Extract the [X, Y] coordinate from the center of the cell holding the provided text.  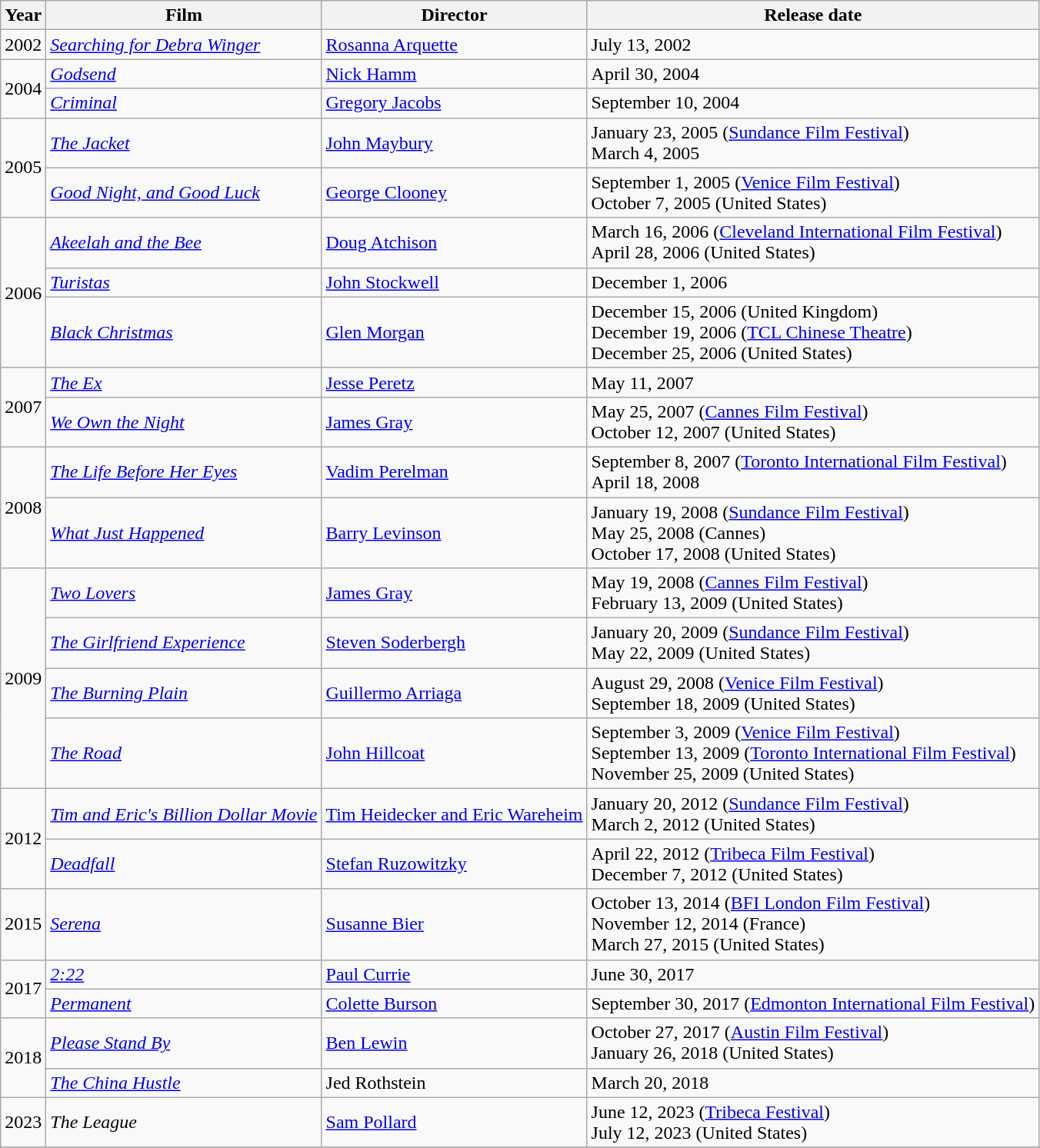
Permanent [184, 1003]
Deadfall [184, 864]
April 30, 2004 [813, 74]
2012 [23, 839]
Stefan Ruzowitzky [454, 864]
The Jacket [184, 143]
2005 [23, 168]
The League [184, 1123]
Jed Rothstein [454, 1083]
2008 [23, 507]
We Own the Night [184, 421]
June 30, 2017 [813, 974]
May 25, 2007 (Cannes Film Festival)October 12, 2007 (United States) [813, 421]
September 1, 2005 (Venice Film Festival)October 7, 2005 (United States) [813, 192]
March 20, 2018 [813, 1083]
John Maybury [454, 143]
2002 [23, 45]
What Just Happened [184, 532]
Year [23, 15]
2015 [23, 924]
Release date [813, 15]
January 23, 2005 (Sundance Film Festival)March 4, 2005 [813, 143]
2006 [23, 292]
The Girlfriend Experience [184, 643]
September 8, 2007 (Toronto International Film Festival)April 18, 2008 [813, 472]
January 19, 2008 (Sundance Film Festival)May 25, 2008 (Cannes)October 17, 2008 (United States) [813, 532]
John Hillcoat [454, 754]
Glen Morgan [454, 332]
The China Hustle [184, 1083]
Nick Hamm [454, 74]
Good Night, and Good Luck [184, 192]
2017 [23, 989]
January 20, 2009 (Sundance Film Festival)May 22, 2009 (United States) [813, 643]
May 11, 2007 [813, 382]
The Ex [184, 382]
June 12, 2023 (Tribeca Festival)July 12, 2023 (United States) [813, 1123]
Two Lovers [184, 594]
The Road [184, 754]
Jesse Peretz [454, 382]
July 13, 2002 [813, 45]
Rosanna Arquette [454, 45]
Doug Atchison [454, 243]
2:22 [184, 974]
Barry Levinson [454, 532]
2004 [23, 88]
Vadim Perelman [454, 472]
Ben Lewin [454, 1043]
December 15, 2006 (United Kingdom)December 19, 2006 (TCL Chinese Theatre)December 25, 2006 (United States) [813, 332]
Turistas [184, 282]
August 29, 2008 (Venice Film Festival)September 18, 2009 (United States) [813, 694]
September 10, 2004 [813, 103]
Tim Heidecker and Eric Wareheim [454, 814]
Tim and Eric's Billion Dollar Movie [184, 814]
John Stockwell [454, 282]
Godsend [184, 74]
Searching for Debra Winger [184, 45]
October 27, 2017 (Austin Film Festival)January 26, 2018 (United States) [813, 1043]
Sam Pollard [454, 1123]
April 22, 2012 (Tribeca Film Festival)December 7, 2012 (United States) [813, 864]
September 30, 2017 (Edmonton International Film Festival) [813, 1003]
2009 [23, 678]
Please Stand By [184, 1043]
Akeelah and the Bee [184, 243]
Paul Currie [454, 974]
January 20, 2012 (Sundance Film Festival)March 2, 2012 (United States) [813, 814]
Criminal [184, 103]
Steven Soderbergh [454, 643]
The Burning Plain [184, 694]
September 3, 2009 (Venice Film Festival)September 13, 2009 (Toronto International Film Festival)November 25, 2009 (United States) [813, 754]
Guillermo Arriaga [454, 694]
George Clooney [454, 192]
Gregory Jacobs [454, 103]
Serena [184, 924]
Director [454, 15]
2007 [23, 408]
Colette Burson [454, 1003]
October 13, 2014 (BFI London Film Festival)November 12, 2014 (France)March 27, 2015 (United States) [813, 924]
The Life Before Her Eyes [184, 472]
Susanne Bier [454, 924]
December 1, 2006 [813, 282]
2018 [23, 1058]
Film [184, 15]
March 16, 2006 (Cleveland International Film Festival)April 28, 2006 (United States) [813, 243]
May 19, 2008 (Cannes Film Festival)February 13, 2009 (United States) [813, 594]
Black Christmas [184, 332]
2023 [23, 1123]
